Locate the cell with the specified text and output its [x, y] center coordinate. 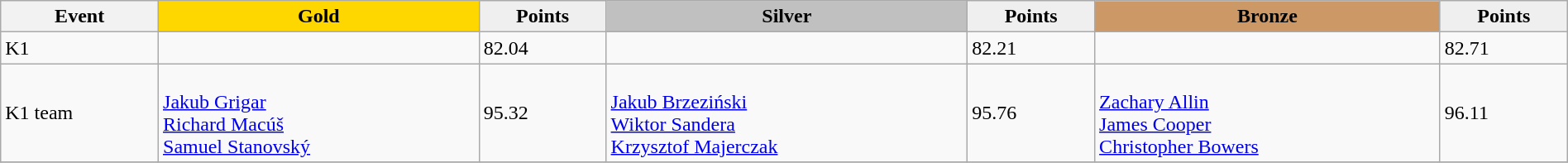
Bronze [1268, 17]
Silver [787, 17]
95.76 [1031, 113]
96.11 [1503, 113]
82.21 [1031, 48]
K1 [79, 48]
Jakub GrigarRichard MacúšSamuel Stanovský [319, 113]
82.71 [1503, 48]
Event [79, 17]
82.04 [543, 48]
K1 team [79, 113]
Jakub BrzezińskiWiktor SanderaKrzysztof Majerczak [787, 113]
95.32 [543, 113]
Gold [319, 17]
Zachary AllinJames CooperChristopher Bowers [1268, 113]
